Capture the cell that displays the provided text and extract its (X, Y) central coordinate. 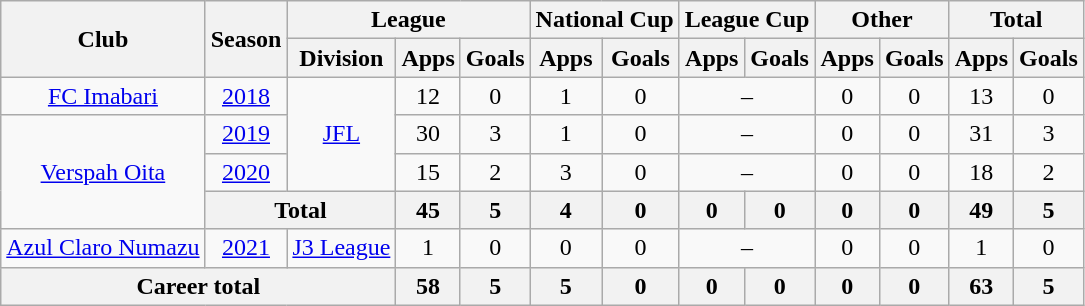
Season (246, 39)
4 (566, 210)
JFL (342, 134)
15 (428, 172)
League Cup (747, 20)
12 (428, 96)
Division (342, 58)
League (408, 20)
63 (981, 286)
Verspah Oita (103, 172)
49 (981, 210)
45 (428, 210)
J3 League (342, 248)
Azul Claro Numazu (103, 248)
National Cup (604, 20)
30 (428, 134)
31 (981, 134)
2021 (246, 248)
58 (428, 286)
Club (103, 39)
FC Imabari (103, 96)
13 (981, 96)
18 (981, 172)
Career total (198, 286)
2020 (246, 172)
2019 (246, 134)
Other (882, 20)
2018 (246, 96)
